Extract the [x, y] coordinate from the center of the cell holding the provided text.  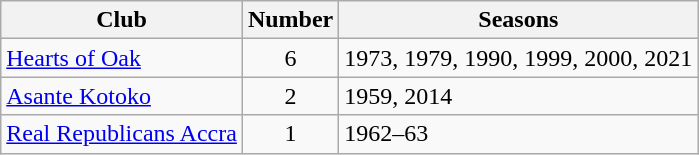
Asante Kotoko [122, 96]
1962–63 [518, 134]
Number [290, 20]
Hearts of Oak [122, 58]
1 [290, 134]
2 [290, 96]
Real Republicans Accra [122, 134]
Seasons [518, 20]
Club [122, 20]
6 [290, 58]
1973, 1979, 1990, 1999, 2000, 2021 [518, 58]
1959, 2014 [518, 96]
